For the text-containing cell, return its midpoint in [X, Y] coordinate format. 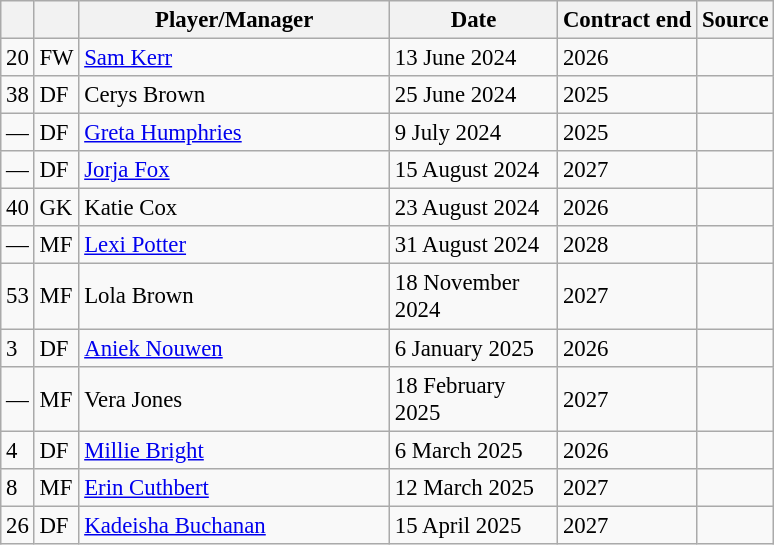
20 [18, 58]
40 [18, 208]
6 January 2025 [473, 348]
Cerys Brown [234, 95]
2028 [628, 245]
GK [56, 208]
15 April 2025 [473, 525]
6 March 2025 [473, 450]
15 August 2024 [473, 170]
Player/Manager [234, 20]
Millie Bright [234, 450]
Katie Cox [234, 208]
9 July 2024 [473, 133]
18 November 2024 [473, 296]
38 [18, 95]
23 August 2024 [473, 208]
Lexi Potter [234, 245]
Sam Kerr [234, 58]
Lola Brown [234, 296]
Vera Jones [234, 398]
Greta Humphries [234, 133]
4 [18, 450]
FW [56, 58]
12 March 2025 [473, 487]
Aniek Nouwen [234, 348]
25 June 2024 [473, 95]
Erin Cuthbert [234, 487]
Kadeisha Buchanan [234, 525]
Contract end [628, 20]
Date [473, 20]
8 [18, 487]
53 [18, 296]
18 February 2025 [473, 398]
26 [18, 525]
3 [18, 348]
Source [736, 20]
31 August 2024 [473, 245]
13 June 2024 [473, 58]
Jorja Fox [234, 170]
